Provide the (X, Y) coordinate of the cell's center where the given text is located.  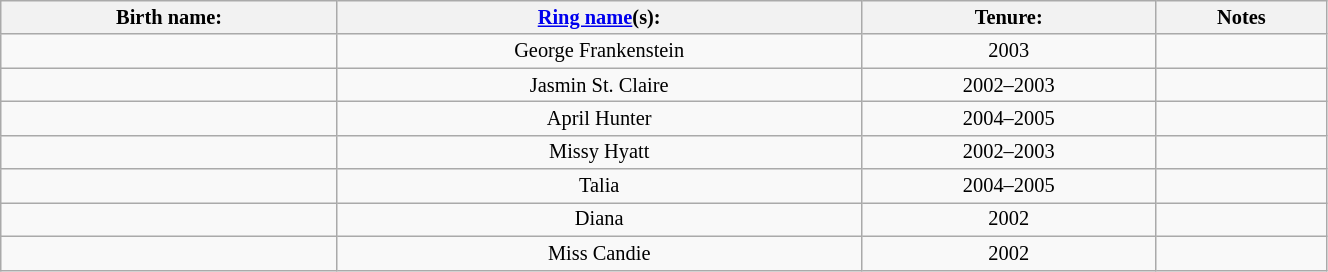
Notes (1241, 17)
Missy Hyatt (599, 152)
2003 (1008, 51)
Ring name(s): (599, 17)
George Frankenstein (599, 51)
Diana (599, 219)
Miss Candie (599, 253)
Birth name: (170, 17)
Talia (599, 186)
Tenure: (1008, 17)
Jasmin St. Claire (599, 85)
April Hunter (599, 118)
